Return (X, Y) of the center of cell containing provided text 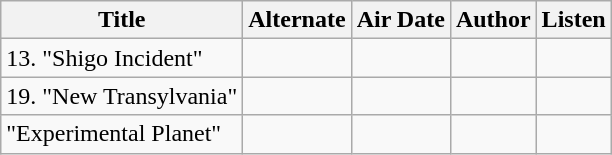
"Experimental Planet" (122, 134)
Author (493, 20)
Listen (574, 20)
19. "New Transylvania" (122, 96)
Alternate (297, 20)
13. "Shigo Incident" (122, 58)
Air Date (400, 20)
Title (122, 20)
